For the text-containing cell, return its midpoint in (X, Y) coordinate format. 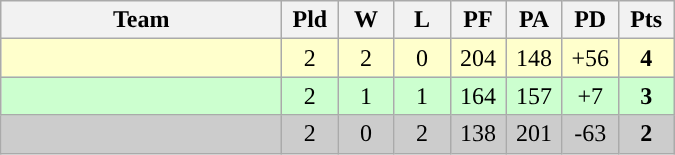
-63 (590, 134)
204 (478, 58)
L (422, 20)
Pld (310, 20)
4 (646, 58)
148 (534, 58)
164 (478, 96)
PF (478, 20)
PA (534, 20)
+56 (590, 58)
+7 (590, 96)
3 (646, 96)
138 (478, 134)
Team (142, 20)
W (366, 20)
157 (534, 96)
Pts (646, 20)
201 (534, 134)
PD (590, 20)
